Provide the [X, Y] coordinate of the cell's center where the given text is located.  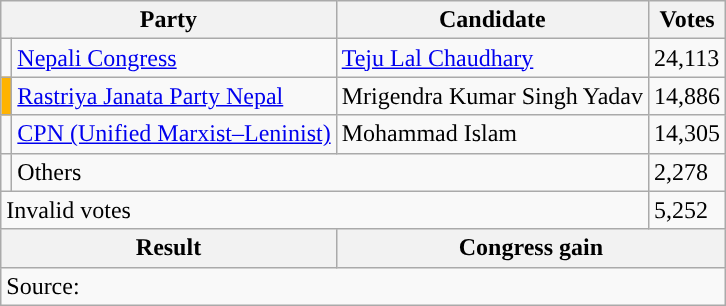
2,278 [688, 172]
Rastriya Janata Party Nepal [174, 96]
5,252 [688, 210]
Others [330, 172]
Nepali Congress [174, 58]
Party [168, 20]
Invalid votes [325, 210]
24,113 [688, 58]
Teju Lal Chaudhary [492, 58]
Votes [688, 20]
14,305 [688, 134]
Mrigendra Kumar Singh Yadav [492, 96]
14,886 [688, 96]
Mohammad Islam [492, 134]
Source: [364, 286]
Candidate [492, 20]
CPN (Unified Marxist–Leninist) [174, 134]
Congress gain [530, 248]
Result [168, 248]
